Return (x, y) of the center of cell containing provided text 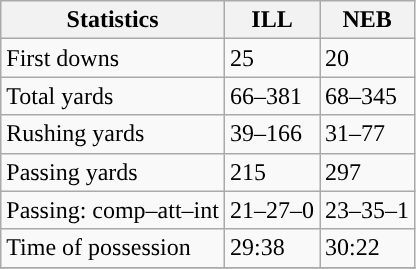
23–35–1 (368, 210)
Passing yards (113, 172)
Rushing yards (113, 134)
Passing: comp–att–int (113, 210)
Total yards (113, 96)
20 (368, 58)
Statistics (113, 20)
First downs (113, 58)
31–77 (368, 134)
66–381 (272, 96)
30:22 (368, 248)
39–166 (272, 134)
NEB (368, 20)
29:38 (272, 248)
68–345 (368, 96)
ILL (272, 20)
Time of possession (113, 248)
215 (272, 172)
25 (272, 58)
297 (368, 172)
21–27–0 (272, 210)
